Return the [x, y] coordinate for the center point of the cell that contains the specified text.  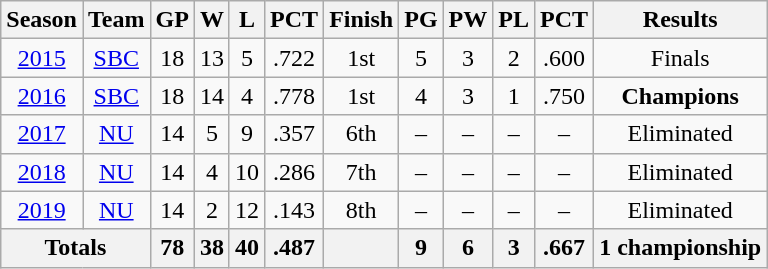
L [246, 20]
2016 [42, 96]
PL [514, 20]
Totals [76, 248]
40 [246, 248]
Finish [362, 20]
.357 [294, 134]
.487 [294, 248]
7th [362, 172]
.143 [294, 210]
.750 [564, 96]
.286 [294, 172]
2018 [42, 172]
Results [680, 20]
2015 [42, 58]
.600 [564, 58]
Finals [680, 58]
PW [468, 20]
GP [172, 20]
78 [172, 248]
Team [116, 20]
10 [246, 172]
2019 [42, 210]
12 [246, 210]
1 [514, 96]
Champions [680, 96]
Season [42, 20]
8th [362, 210]
2017 [42, 134]
PG [421, 20]
.778 [294, 96]
W [212, 20]
1 championship [680, 248]
13 [212, 58]
38 [212, 248]
.667 [564, 248]
6th [362, 134]
6 [468, 248]
.722 [294, 58]
